Detect which cell encompasses the target text, then output its [X, Y] center coordinate. 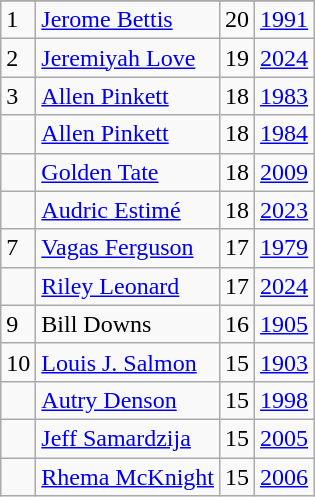
Bill Downs [128, 324]
1903 [284, 362]
Louis J. Salmon [128, 362]
3 [18, 96]
Jeremiyah Love [128, 58]
7 [18, 248]
2023 [284, 210]
1905 [284, 324]
Rhema McKnight [128, 477]
Autry Denson [128, 400]
1998 [284, 400]
10 [18, 362]
1984 [284, 134]
1 [18, 20]
1979 [284, 248]
2 [18, 58]
1983 [284, 96]
1991 [284, 20]
Vagas Ferguson [128, 248]
Jerome Bettis [128, 20]
Jeff Samardzija [128, 438]
Golden Tate [128, 172]
Riley Leonard [128, 286]
2009 [284, 172]
2005 [284, 438]
Audric Estimé [128, 210]
16 [238, 324]
20 [238, 20]
19 [238, 58]
9 [18, 324]
2006 [284, 477]
